Detect which cell encompasses the target text, then output its (x, y) center coordinate. 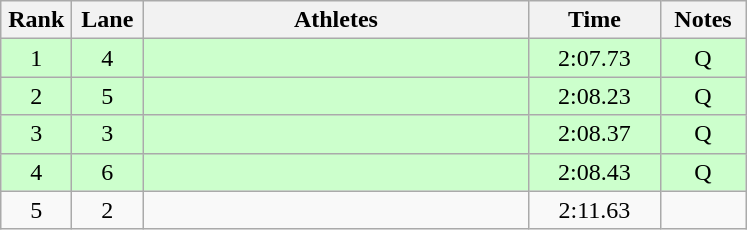
Rank (36, 20)
2:08.23 (594, 96)
6 (108, 172)
Time (594, 20)
1 (36, 58)
2:08.43 (594, 172)
2:08.37 (594, 134)
Notes (703, 20)
2:07.73 (594, 58)
Athletes (336, 20)
Lane (108, 20)
2:11.63 (594, 210)
